Identify which cell holds the provided text, then report its [x, y] central coordinate. 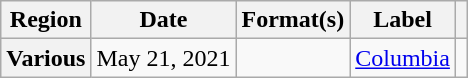
Various [46, 58]
May 21, 2021 [164, 58]
Region [46, 20]
Label [403, 20]
Format(s) [293, 20]
Date [164, 20]
Columbia [403, 58]
